Determine the (x, y) coordinate at the center of the cell enclosing the given text.  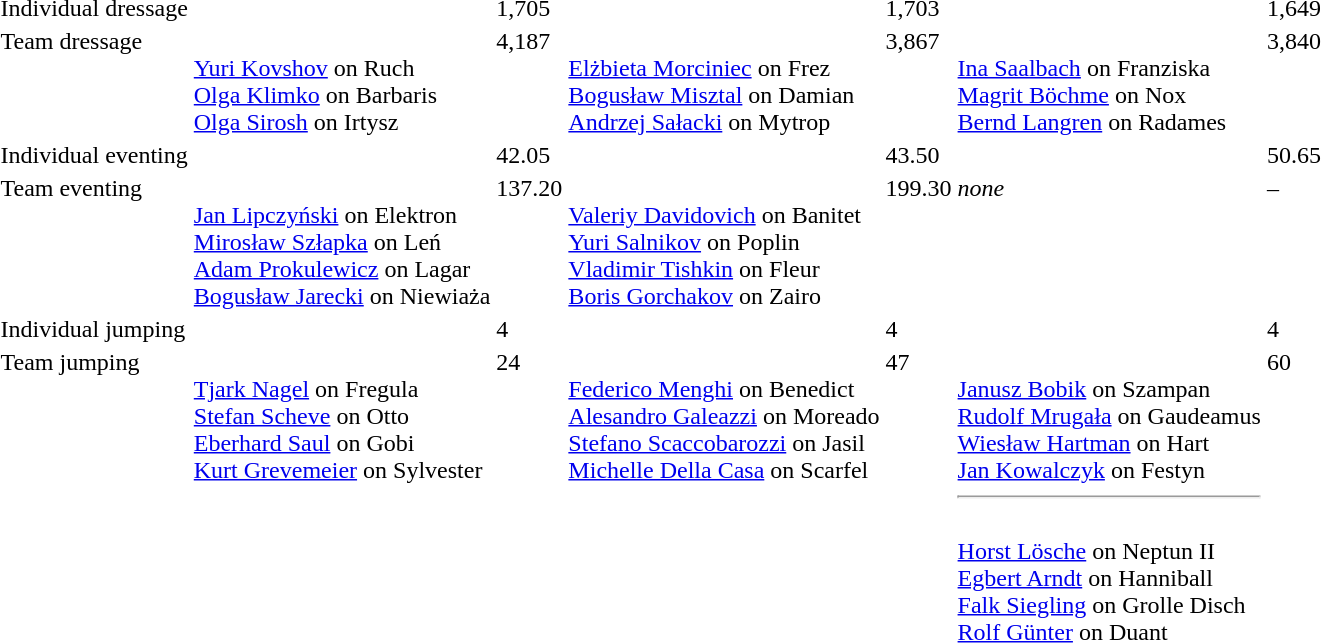
Yuri Kovshov on Ruch Olga Klimko on Barbaris Olga Sirosh on Irtysz (342, 82)
137.20 (530, 242)
Jan Lipczyński on Elektron Mirosław Szłapka on Leń Adam Prokulewicz on Lagar Bogusław Jarecki on Niewiaża (342, 242)
Ina Saalbach on Franziska Magrit Böchme on Nox Bernd Langren on Radames (1109, 82)
3,867 (918, 82)
4,187 (530, 82)
43.50 (918, 155)
42.05 (530, 155)
Valeriy Davidovich on Banitet Yuri Salnikov on Poplin Vladimir Tishkin on Fleur Boris Gorchakov on Zairo (724, 242)
Elżbieta Morciniec on Frez Bogusław Misztal on Damian Andrzej Sałacki on Mytrop (724, 82)
199.30 (918, 242)
none (1109, 242)
